From the cell containing the given text, extract its center point as (X, Y) coordinate. 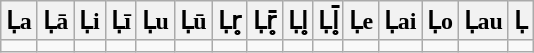
Ḷu (155, 21)
Ḷr̥̄ (264, 21)
Ḷa (20, 21)
Ḷī (120, 21)
Ḷe (360, 21)
Ḷi (90, 21)
Ḷr̥ (230, 21)
Ḷ (520, 21)
Ḷā (56, 21)
Ḷo (440, 21)
Ḷau (483, 21)
Ḷl̥̄ (328, 21)
Ḷl̥ (298, 21)
Ḷai (400, 21)
Ḷū (193, 21)
